Scan for the cell matching the given text and deliver its (x, y) coordinate at center. 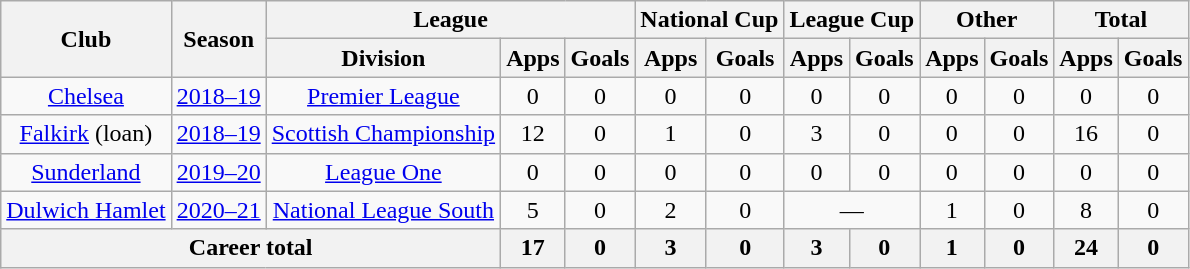
Total (1121, 20)
Sunderland (86, 172)
National Cup (710, 20)
Division (383, 58)
Scottish Championship (383, 134)
Falkirk (loan) (86, 134)
17 (533, 248)
League (450, 20)
— (852, 210)
Career total (251, 248)
Club (86, 39)
Other (987, 20)
2019–20 (218, 172)
5 (533, 210)
National League South (383, 210)
Chelsea (86, 96)
League Cup (852, 20)
12 (533, 134)
16 (1086, 134)
Dulwich Hamlet (86, 210)
League One (383, 172)
8 (1086, 210)
2020–21 (218, 210)
Premier League (383, 96)
Season (218, 39)
24 (1086, 248)
2 (671, 210)
